Capture the cell that displays the provided text and extract its [x, y] central coordinate. 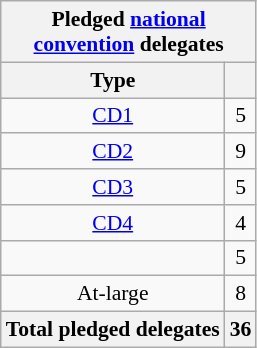
Total pledged delegates [113, 330]
At-large [113, 294]
CD1 [113, 116]
36 [241, 330]
Type [113, 80]
8 [241, 294]
9 [241, 152]
Pledged nationalconvention delegates [129, 32]
CD4 [113, 223]
CD3 [113, 187]
4 [241, 223]
CD2 [113, 152]
